Determine the (x, y) coordinate at the center of the cell enclosing the given text.  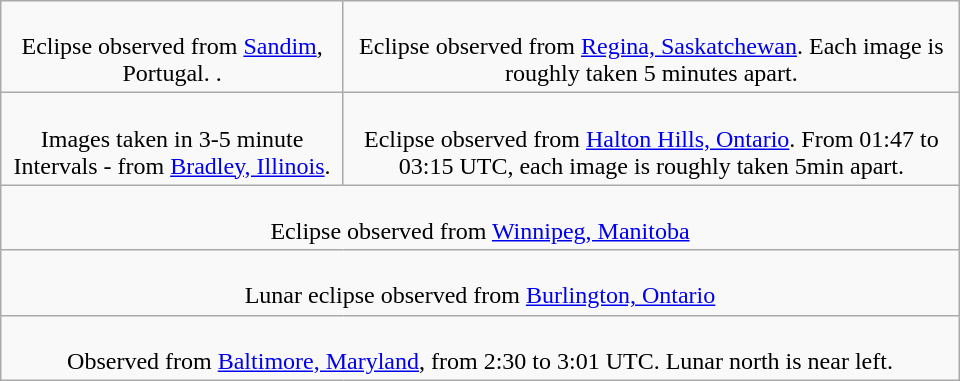
Eclipse observed from Halton Hills, Ontario. From 01:47 to 03:15 UTC, each image is roughly taken 5min apart. (651, 139)
Eclipse observed from Sandim, Portugal. . (172, 47)
Observed from Baltimore, Maryland, from 2:30 to 3:01 UTC. Lunar north is near left. (480, 348)
Images taken in 3-5 minute Intervals - from Bradley, Illinois. (172, 139)
Lunar eclipse observed from Burlington, Ontario (480, 282)
Eclipse observed from Winnipeg, Manitoba (480, 218)
Eclipse observed from Regina, Saskatchewan. Each image is roughly taken 5 minutes apart. (651, 47)
